Extract the (X, Y) coordinate from the center of the cell holding the provided text.  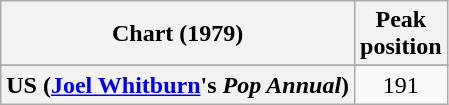
Chart (1979) (178, 34)
US (Joel Whitburn's Pop Annual) (178, 85)
Peakposition (401, 34)
191 (401, 85)
